Detect which cell encompasses the target text, then output its (x, y) center coordinate. 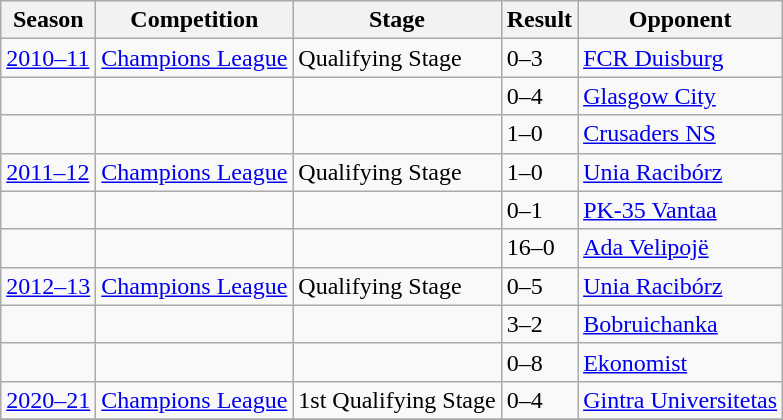
3–2 (539, 324)
Gintra Universitetas (680, 400)
0–3 (539, 58)
2012–13 (48, 286)
PK-35 Vantaa (680, 210)
Bobruichanka (680, 324)
Ekonomist (680, 362)
0–1 (539, 210)
Ada Velipojë (680, 248)
2011–12 (48, 172)
Opponent (680, 20)
Crusaders NS (680, 134)
1st Qualifying Stage (397, 400)
FCR Duisburg (680, 58)
2020–21 (48, 400)
16–0 (539, 248)
Competition (194, 20)
0–8 (539, 362)
Season (48, 20)
2010–11 (48, 58)
Stage (397, 20)
Glasgow City (680, 96)
0–5 (539, 286)
Result (539, 20)
